From the cell containing the given text, extract its center point as (x, y) coordinate. 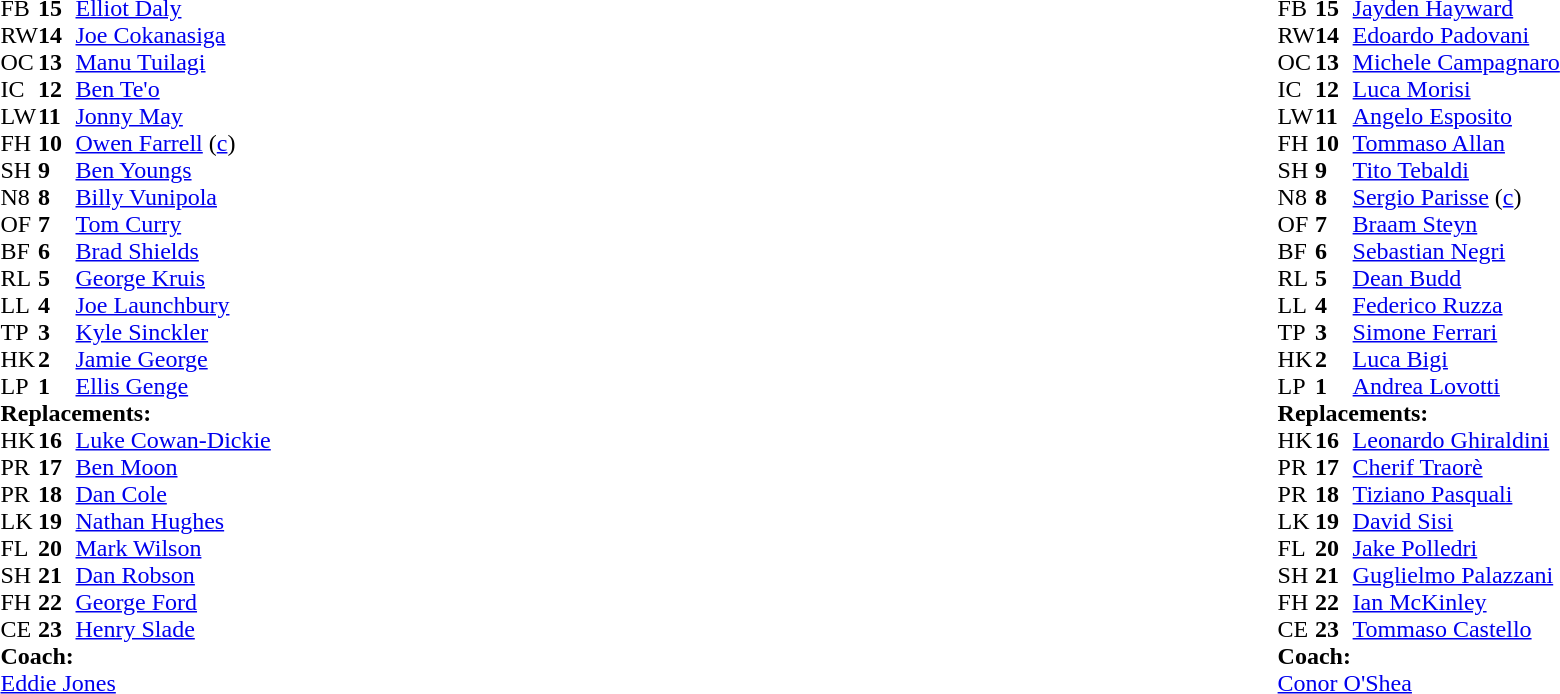
Sergio Parisse (c) (1456, 198)
Tommaso Castello (1456, 630)
Luca Bigi (1456, 360)
Dan Cole (174, 494)
Andrea Lovotti (1456, 386)
David Sisi (1456, 522)
Henry Slade (174, 630)
Joe Cokanasiga (174, 36)
Michele Campagnaro (1456, 62)
Mark Wilson (174, 548)
Tiziano Pasquali (1456, 494)
Jake Polledri (1456, 548)
Dean Budd (1456, 278)
Simone Ferrari (1456, 332)
Tito Tebaldi (1456, 170)
Manu Tuilagi (174, 62)
Jonny May (174, 116)
Ben Moon (174, 468)
Kyle Sinckler (174, 332)
Billy Vunipola (174, 198)
Tommaso Allan (1456, 144)
Ben Youngs (174, 170)
Sebastian Negri (1456, 252)
Cherif Traorè (1456, 468)
George Kruis (174, 278)
Leonardo Ghiraldini (1456, 440)
Tom Curry (174, 224)
Angelo Esposito (1456, 116)
Federico Ruzza (1456, 306)
Joe Launchbury (174, 306)
Ben Te'o (174, 90)
Edoardo Padovani (1456, 36)
Ellis Genge (174, 386)
Jamie George (174, 360)
Luca Morisi (1456, 90)
Guglielmo Palazzani (1456, 576)
Brad Shields (174, 252)
Ian McKinley (1456, 602)
Braam Steyn (1456, 224)
Luke Cowan-Dickie (174, 440)
George Ford (174, 602)
Dan Robson (174, 576)
Owen Farrell (c) (174, 144)
Nathan Hughes (174, 522)
